Locate the cell with the specified text and output its (X, Y) center coordinate. 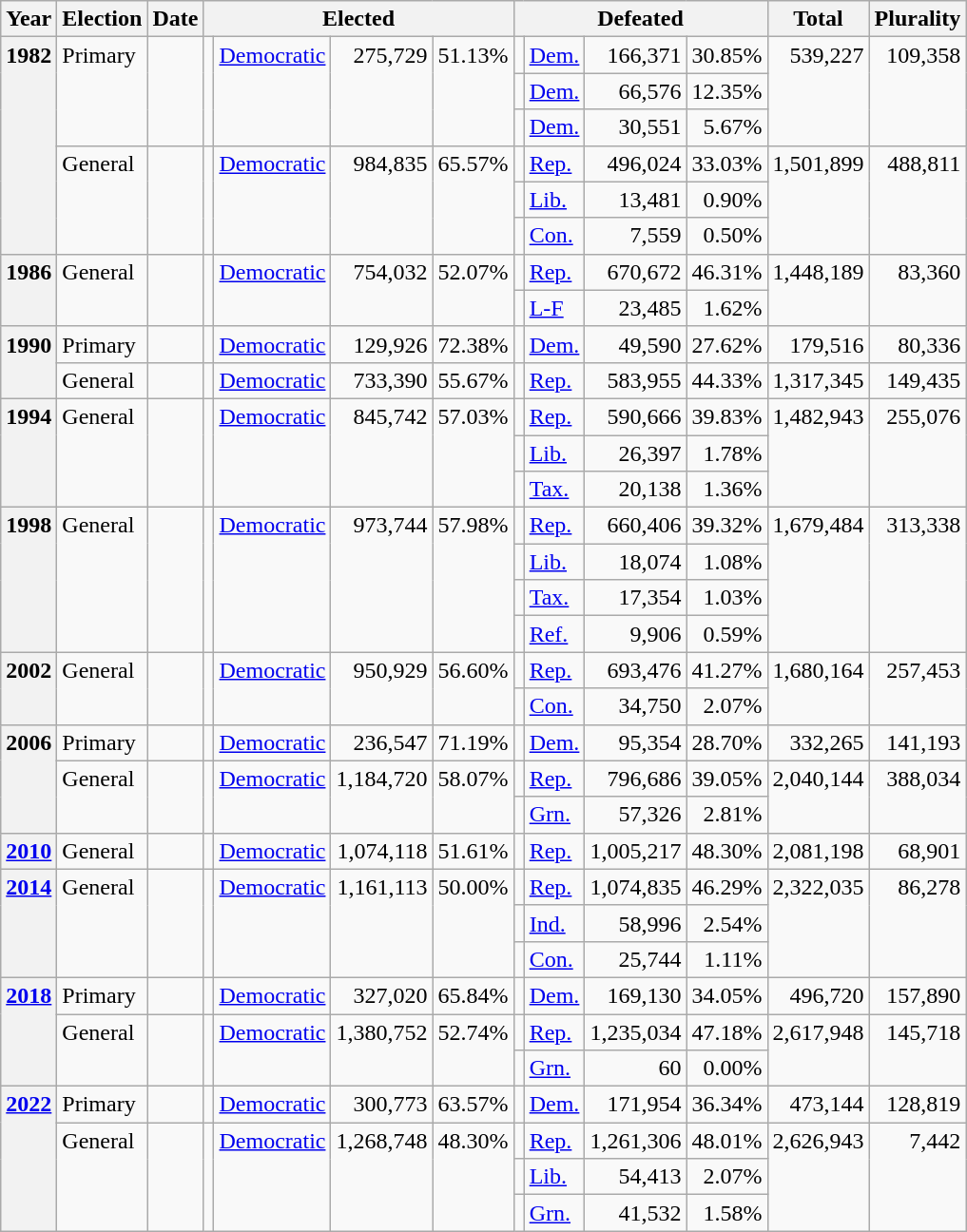
28.70% (726, 742)
171,954 (635, 1105)
0.59% (726, 634)
1982 (29, 145)
L-F (554, 308)
1,005,217 (635, 851)
1,268,748 (382, 1177)
166,371 (635, 55)
Total (818, 19)
5.67% (726, 127)
66,576 (635, 91)
693,476 (635, 670)
Plurality (918, 19)
52.07% (474, 290)
1.58% (726, 1213)
1,184,720 (382, 797)
1,380,752 (382, 1049)
1.11% (726, 959)
83,360 (918, 290)
56.60% (474, 688)
Election (103, 19)
12.35% (726, 91)
1,501,899 (818, 200)
39.32% (726, 526)
86,278 (918, 923)
1.08% (726, 562)
17,354 (635, 598)
2,322,035 (818, 923)
169,130 (635, 995)
733,390 (382, 380)
473,144 (818, 1105)
49,590 (635, 344)
13,481 (635, 200)
1,161,113 (382, 923)
2.54% (726, 923)
2,626,943 (818, 1177)
51.13% (474, 91)
33.03% (726, 164)
1.62% (726, 308)
2,040,144 (818, 797)
145,718 (918, 1049)
20,138 (635, 490)
44.33% (726, 380)
2,081,198 (818, 851)
50.00% (474, 923)
670,672 (635, 272)
Elected (358, 19)
660,406 (635, 526)
973,744 (382, 580)
488,811 (918, 200)
128,819 (918, 1105)
149,435 (918, 380)
34.05% (726, 995)
25,744 (635, 959)
Ind. (554, 923)
275,729 (382, 91)
55.67% (474, 380)
1,482,943 (818, 452)
95,354 (635, 742)
984,835 (382, 200)
129,926 (382, 344)
590,666 (635, 416)
72.38% (474, 344)
1,680,164 (818, 688)
388,034 (918, 797)
48.01% (726, 1141)
63.57% (474, 1105)
1,679,484 (818, 580)
1,261,306 (635, 1141)
236,547 (382, 742)
332,265 (818, 742)
57.98% (474, 580)
23,485 (635, 308)
2010 (29, 851)
41.27% (726, 670)
46.29% (726, 887)
1.78% (726, 453)
57,326 (635, 815)
65.84% (474, 995)
39.05% (726, 779)
1986 (29, 290)
39.83% (726, 416)
54,413 (635, 1177)
539,227 (818, 91)
41,532 (635, 1213)
71.19% (474, 742)
Year (29, 19)
2022 (29, 1159)
109,358 (918, 91)
327,020 (382, 995)
496,720 (818, 995)
52.74% (474, 1049)
30,551 (635, 127)
2002 (29, 688)
0.00% (726, 1068)
1,317,345 (818, 380)
141,193 (918, 742)
9,906 (635, 634)
157,890 (918, 995)
26,397 (635, 453)
1,074,835 (635, 887)
583,955 (635, 380)
47.18% (726, 1031)
1,235,034 (635, 1031)
1.36% (726, 490)
2.81% (726, 815)
34,750 (635, 706)
2006 (29, 779)
65.57% (474, 200)
1994 (29, 452)
845,742 (382, 452)
58.07% (474, 797)
46.31% (726, 272)
496,024 (635, 164)
1,074,118 (382, 851)
300,773 (382, 1105)
2018 (29, 1031)
179,516 (818, 344)
1990 (29, 362)
Date (175, 19)
36.34% (726, 1105)
58,996 (635, 923)
27.62% (726, 344)
7,559 (635, 236)
257,453 (918, 688)
950,929 (382, 688)
0.50% (726, 236)
1,448,189 (818, 290)
313,338 (918, 580)
2014 (29, 923)
80,336 (918, 344)
57.03% (474, 452)
60 (635, 1068)
1998 (29, 580)
796,686 (635, 779)
Defeated (641, 19)
68,901 (918, 851)
255,076 (918, 452)
754,032 (382, 290)
51.61% (474, 851)
30.85% (726, 55)
Ref. (554, 634)
0.90% (726, 200)
7,442 (918, 1177)
1.03% (726, 598)
2,617,948 (818, 1049)
18,074 (635, 562)
